Extract the (x, y) coordinate from the center of the cell holding the provided text.  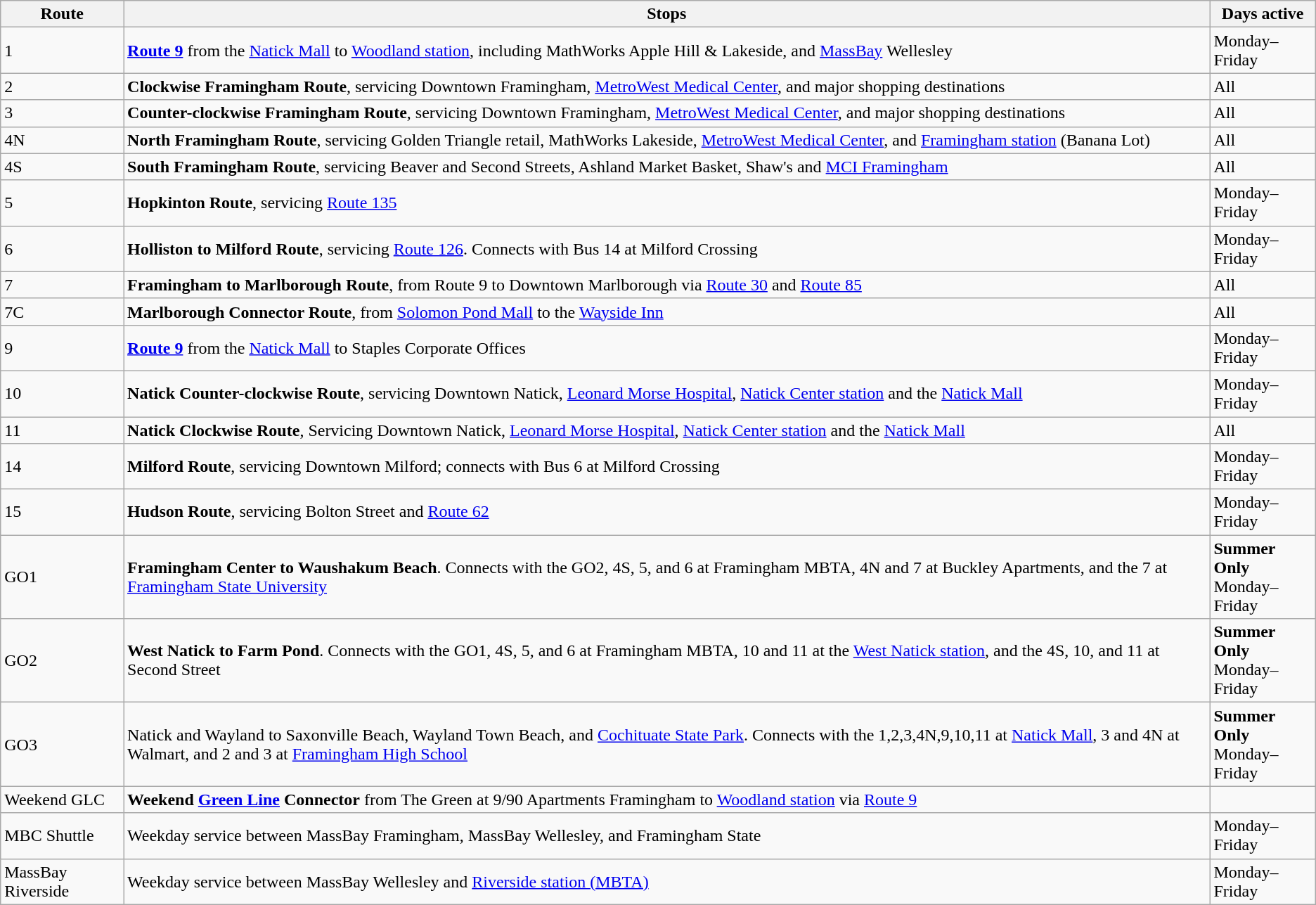
15 (62, 512)
Clockwise Framingham Route, servicing Downtown Framingham, MetroWest Medical Center, and major shopping destinations (666, 86)
Milford Route, servicing Downtown Milford; connects with Bus 6 at Milford Crossing (666, 467)
Weekend Green Line Connector from The Green at 9/90 Apartments Framingham to Woodland station via Route 9 (666, 800)
Counter-clockwise Framingham Route, servicing Downtown Framingham, MetroWest Medical Center, and major shopping destinations (666, 113)
Route 9 from the Natick Mall to Staples Corporate Offices (666, 347)
Days active (1263, 14)
1 (62, 51)
Natick Clockwise Route, Servicing Downtown Natick, Leonard Morse Hospital, Natick Center station and the Natick Mall (666, 430)
Weekend GLC (62, 800)
11 (62, 430)
5 (62, 203)
3 (62, 113)
Natick Counter-clockwise Route, servicing Downtown Natick, Leonard Morse Hospital, Natick Center station and the Natick Mall (666, 394)
Route 9 from the Natick Mall to Woodland station, including MathWorks Apple Hill & Lakeside, and MassBay Wellesley (666, 51)
2 (62, 86)
GO1 (62, 577)
4N (62, 140)
Weekday service between MassBay Wellesley and Riverside station (MBTA) (666, 882)
Stops (666, 14)
Marlborough Connector Route, from Solomon Pond Mall to the Wayside Inn (666, 312)
Route (62, 14)
Holliston to Milford Route, servicing Route 126. Connects with Bus 14 at Milford Crossing (666, 249)
7C (62, 312)
North Framingham Route, servicing Golden Triangle retail, MathWorks Lakeside, MetroWest Medical Center, and Framingham station (Banana Lot) (666, 140)
Framingham to Marlborough Route, from Route 9 to Downtown Marlborough via Route 30 and Route 85 (666, 285)
10 (62, 394)
Hopkinton Route, servicing Route 135 (666, 203)
GO2 (62, 661)
14 (62, 467)
Hudson Route, servicing Bolton Street and Route 62 (666, 512)
9 (62, 347)
4S (62, 167)
Weekday service between MassBay Framingham, MassBay Wellesley, and Framingham State (666, 835)
South Framingham Route, servicing Beaver and Second Streets, Ashland Market Basket, Shaw's and MCI Framingham (666, 167)
MassBay Riverside (62, 882)
6 (62, 249)
GO3 (62, 744)
7 (62, 285)
MBC Shuttle (62, 835)
